Locate the cell with the specified text and output its (X, Y) center coordinate. 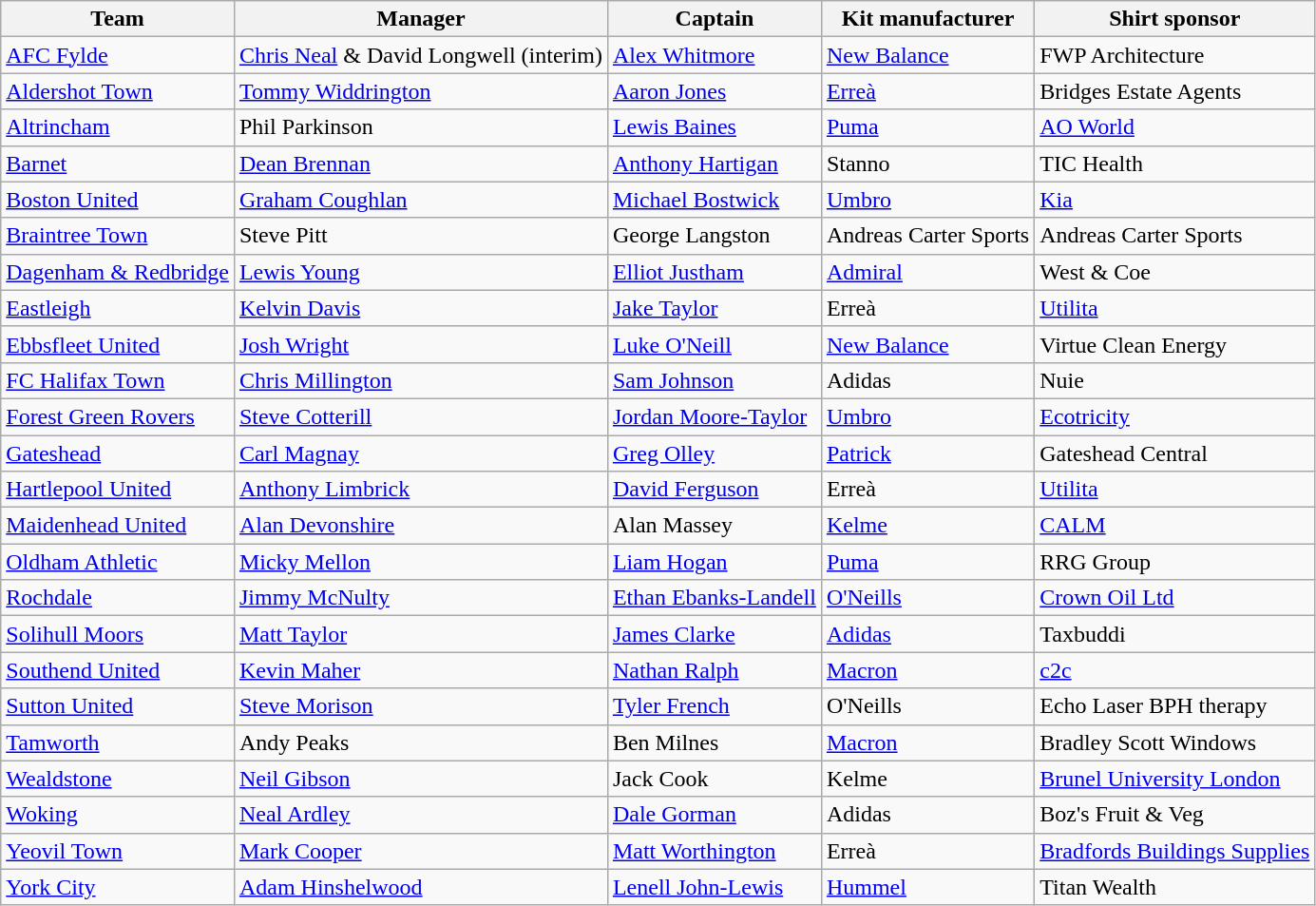
Elliot Justham (715, 272)
Brunel University London (1174, 779)
c2c (1174, 670)
CALM (1174, 526)
Yeovil Town (118, 851)
Eastleigh (118, 308)
Greg Olley (715, 453)
Steve Pitt (420, 236)
Alex Whitmore (715, 55)
Dale Gorman (715, 815)
Ben Milnes (715, 742)
Adam Hinshelwood (420, 887)
Nathan Ralph (715, 670)
FC Halifax Town (118, 380)
Tommy Widdrington (420, 91)
Maidenhead United (118, 526)
Andy Peaks (420, 742)
Tamworth (118, 742)
Bridges Estate Agents (1174, 91)
Crown Oil Ltd (1174, 598)
Captain (715, 19)
Lewis Baines (715, 127)
Matt Worthington (715, 851)
Lenell John-Lewis (715, 887)
Chris Neal & David Longwell (interim) (420, 55)
David Ferguson (715, 490)
TIC Health (1174, 164)
FWP Architecture (1174, 55)
Neil Gibson (420, 779)
Wealdstone (118, 779)
Kia (1174, 200)
Anthony Limbrick (420, 490)
Aaron Jones (715, 91)
Manager (420, 19)
Matt Taylor (420, 634)
Titan Wealth (1174, 887)
Steve Morison (420, 706)
Forest Green Rovers (118, 416)
Graham Coughlan (420, 200)
Chris Millington (420, 380)
Braintree Town (118, 236)
Steve Cotterill (420, 416)
Bradley Scott Windows (1174, 742)
Phil Parkinson (420, 127)
Tyler French (715, 706)
AFC Fylde (118, 55)
Barnet (118, 164)
Virtue Clean Energy (1174, 344)
Boston United (118, 200)
AO World (1174, 127)
Gateshead (118, 453)
Ecotricity (1174, 416)
Patrick (927, 453)
Southend United (118, 670)
West & Coe (1174, 272)
Alan Massey (715, 526)
Sam Johnson (715, 380)
Lewis Young (420, 272)
Neal Ardley (420, 815)
Altrincham (118, 127)
Michael Bostwick (715, 200)
George Langston (715, 236)
Sutton United (118, 706)
Liam Hogan (715, 562)
RRG Group (1174, 562)
Boz's Fruit & Veg (1174, 815)
James Clarke (715, 634)
Gateshead Central (1174, 453)
Echo Laser BPH therapy (1174, 706)
Rochdale (118, 598)
Dean Brennan (420, 164)
Alan Devonshire (420, 526)
Jake Taylor (715, 308)
Mark Cooper (420, 851)
Nuie (1174, 380)
Luke O'Neill (715, 344)
Ebbsfleet United (118, 344)
Aldershot Town (118, 91)
Shirt sponsor (1174, 19)
Ethan Ebanks-Landell (715, 598)
Kit manufacturer (927, 19)
Jordan Moore-Taylor (715, 416)
Jimmy McNulty (420, 598)
Josh Wright (420, 344)
Stanno (927, 164)
Kevin Maher (420, 670)
Anthony Hartigan (715, 164)
Hartlepool United (118, 490)
Woking (118, 815)
Dagenham & Redbridge (118, 272)
Jack Cook (715, 779)
Bradfords Buildings Supplies (1174, 851)
Team (118, 19)
Admiral (927, 272)
Solihull Moors (118, 634)
Micky Mellon (420, 562)
Taxbuddi (1174, 634)
Kelvin Davis (420, 308)
York City (118, 887)
Carl Magnay (420, 453)
Oldham Athletic (118, 562)
Hummel (927, 887)
